Locate the cell with the specified text and output its (x, y) center coordinate. 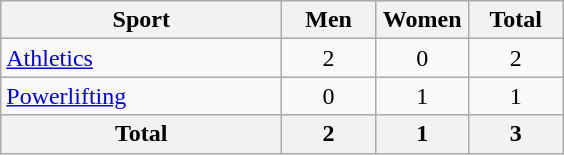
Women (422, 20)
Powerlifting (142, 96)
Men (329, 20)
Sport (142, 20)
3 (516, 134)
Athletics (142, 58)
